Locate the cell with the specified text and output its (x, y) center coordinate. 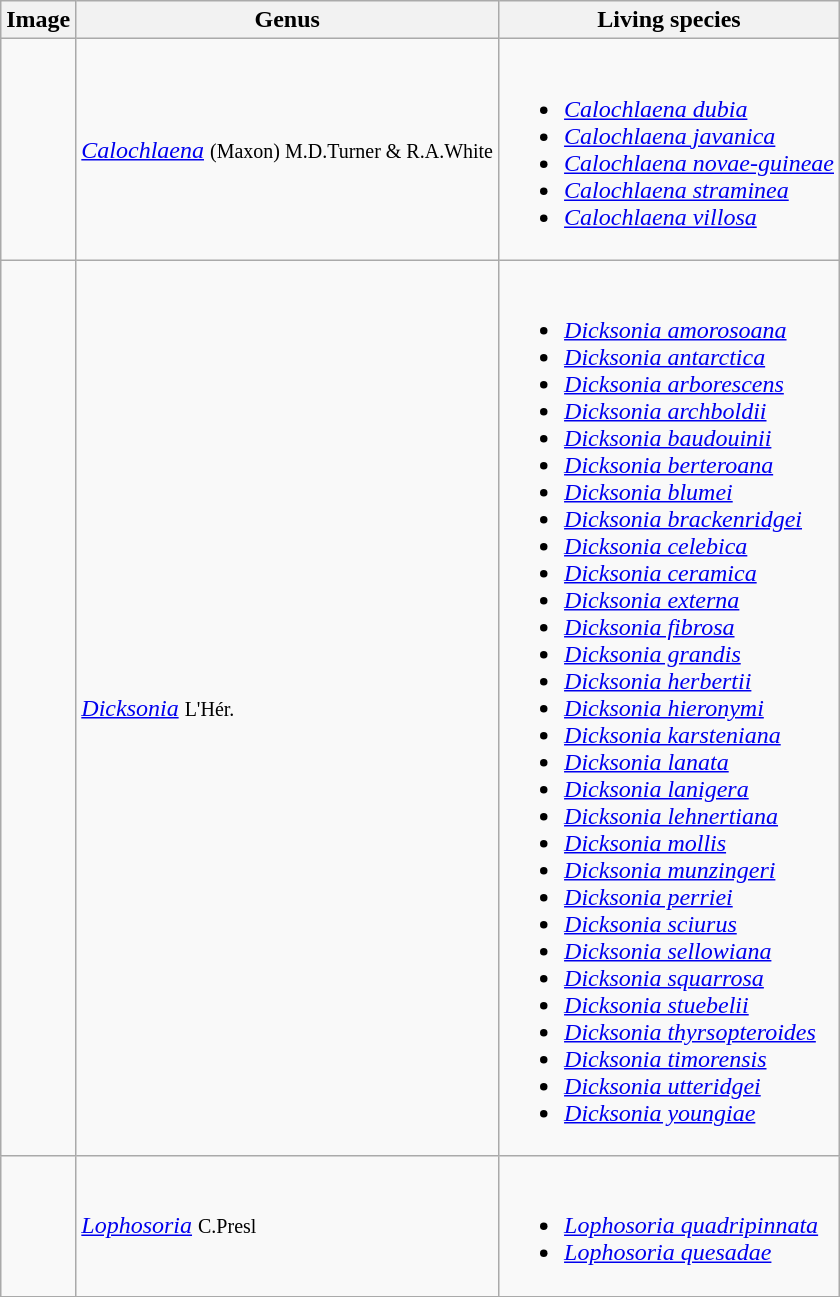
Lophosoria C.Presl (288, 1226)
Calochlaena (Maxon) M.D.Turner & R.A.White (288, 150)
Genus (288, 20)
Dicksonia L'Hér. (288, 708)
Lophosoria quadripinnata Lophosoria quesadae (670, 1226)
Calochlaena dubia Calochlaena javanica Calochlaena novae-guineae Calochlaena straminea Calochlaena villosa (670, 150)
Living species (670, 20)
Image (38, 20)
